Determine the (x, y) coordinate at the center of the cell enclosing the given text.  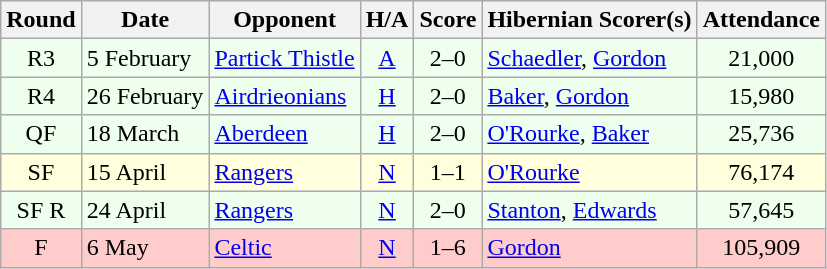
6 May (145, 248)
F (41, 248)
Aberdeen (284, 134)
QF (41, 134)
H/A (387, 20)
26 February (145, 96)
R4 (41, 96)
R3 (41, 58)
Attendance (761, 20)
25,736 (761, 134)
Stanton, Edwards (590, 210)
21,000 (761, 58)
Airdrieonians (284, 96)
57,645 (761, 210)
Score (448, 20)
Opponent (284, 20)
Gordon (590, 248)
Schaedler, Gordon (590, 58)
A (387, 58)
1–1 (448, 172)
Celtic (284, 248)
18 March (145, 134)
105,909 (761, 248)
15 April (145, 172)
Date (145, 20)
1–6 (448, 248)
15,980 (761, 96)
Round (41, 20)
Baker, Gordon (590, 96)
76,174 (761, 172)
Hibernian Scorer(s) (590, 20)
SF R (41, 210)
Partick Thistle (284, 58)
5 February (145, 58)
O'Rourke, Baker (590, 134)
24 April (145, 210)
O'Rourke (590, 172)
SF (41, 172)
